Pinpoint the cell where the given text exists, returning its [x, y] midpoint coordinate. 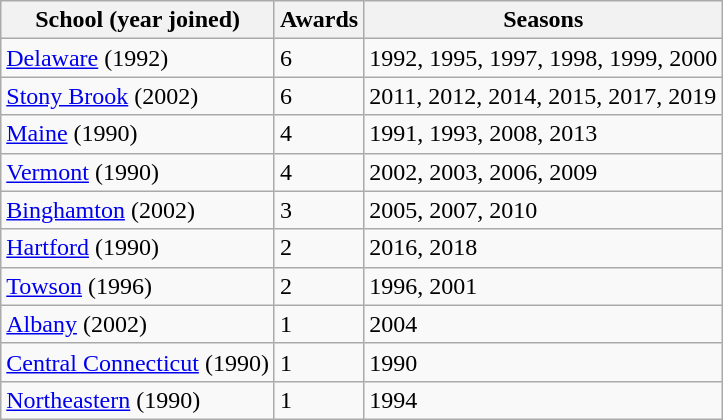
3 [318, 210]
School (year joined) [138, 20]
Stony Brook (2002) [138, 96]
2016, 2018 [544, 248]
1990 [544, 362]
Vermont (1990) [138, 172]
Albany (2002) [138, 324]
1994 [544, 400]
1996, 2001 [544, 286]
Northeastern (1990) [138, 400]
Hartford (1990) [138, 248]
Maine (1990) [138, 134]
2011, 2012, 2014, 2015, 2017, 2019 [544, 96]
1992, 1995, 1997, 1998, 1999, 2000 [544, 58]
2005, 2007, 2010 [544, 210]
Seasons [544, 20]
Binghamton (2002) [138, 210]
Towson (1996) [138, 286]
Delaware (1992) [138, 58]
Awards [318, 20]
2002, 2003, 2006, 2009 [544, 172]
1991, 1993, 2008, 2013 [544, 134]
Central Connecticut (1990) [138, 362]
2004 [544, 324]
